Find where the given text appears and provide that cell's center as (X, Y) coordinate. 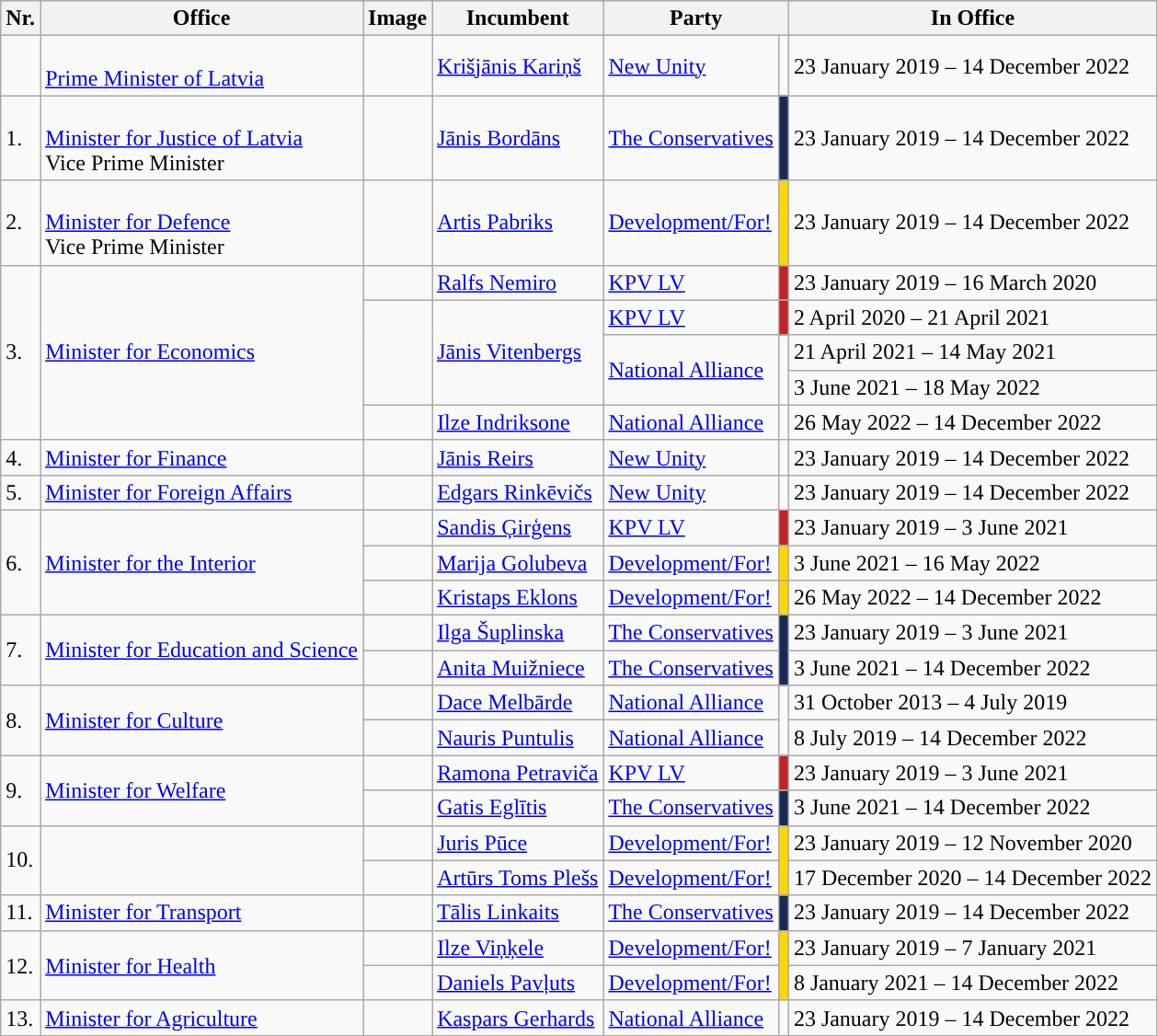
Prime Minister of Latvia (202, 66)
Minister for Justice of LatviaVice Prime Minister (202, 138)
Krišjānis Kariņš (518, 66)
Minister for Welfare (202, 790)
Juris Pūce (518, 843)
Minister for Agriculture (202, 1018)
Artūrs Toms Plešs (518, 878)
Minister for Transport (202, 913)
17 December 2020 – 14 December 2022 (972, 878)
Ramona Petraviča (518, 773)
1. (20, 138)
4. (20, 457)
Minister for Finance (202, 457)
Daniels Pavļuts (518, 983)
12. (20, 965)
31 October 2013 – 4 July 2019 (972, 703)
3. (20, 352)
9. (20, 790)
Office (202, 18)
23 January 2019 – 16 March 2020 (972, 282)
11. (20, 913)
Dace Melbārde (518, 703)
2 April 2020 – 21 April 2021 (972, 317)
21 April 2021 – 14 May 2021 (972, 352)
Marija Golubeva (518, 562)
10. (20, 860)
Minister for the Interior (202, 562)
23 January 2019 – 12 November 2020 (972, 843)
Minister for Culture (202, 720)
Jānis Vitenbergs (518, 352)
Incumbent (518, 18)
Minister for Economics (202, 352)
8 July 2019 – 14 December 2022 (972, 738)
8. (20, 720)
Edgars Rinkēvičs (518, 492)
6. (20, 562)
Image (397, 18)
Ilze Viņķele (518, 948)
Anita Muižniece (518, 668)
Ilze Indriksone (518, 422)
13. (20, 1018)
Minister for Education and Science (202, 650)
Gatis Eglītis (518, 808)
Kristaps Eklons (518, 598)
8 January 2021 – 14 December 2022 (972, 983)
Minister for DefenceVice Prime Minister (202, 223)
Minister for Health (202, 965)
Kaspars Gerhards (518, 1018)
Artis Pabriks (518, 223)
3 June 2021 – 16 May 2022 (972, 562)
Nr. (20, 18)
5. (20, 492)
Minister for Foreign Affairs (202, 492)
23 January 2019 – 7 January 2021 (972, 948)
3 June 2021 – 18 May 2022 (972, 387)
Jānis Reirs (518, 457)
Ilga Šuplinska (518, 633)
Nauris Puntulis (518, 738)
Ralfs Nemiro (518, 282)
Jānis Bordāns (518, 138)
In Office (972, 18)
Sandis Ģirģens (518, 527)
7. (20, 650)
Tālis Linkaits (518, 913)
Party (695, 18)
2. (20, 223)
